Locate the cell with the specified text and output its [X, Y] center coordinate. 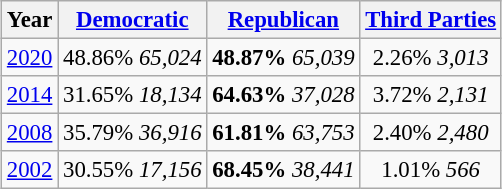
68.45% 38,441 [284, 170]
Democratic [132, 20]
35.79% 36,916 [132, 133]
30.55% 17,156 [132, 170]
2008 [30, 133]
2.26% 3,013 [431, 58]
2002 [30, 170]
1.01% 566 [431, 170]
61.81% 63,753 [284, 133]
2.40% 2,480 [431, 133]
48.87% 65,039 [284, 58]
31.65% 18,134 [132, 95]
2014 [30, 95]
64.63% 37,028 [284, 95]
Third Parties [431, 20]
48.86% 65,024 [132, 58]
2020 [30, 58]
Republican [284, 20]
3.72% 2,131 [431, 95]
Year [30, 20]
